Pinpoint the cell where the given text exists, returning its (X, Y) midpoint coordinate. 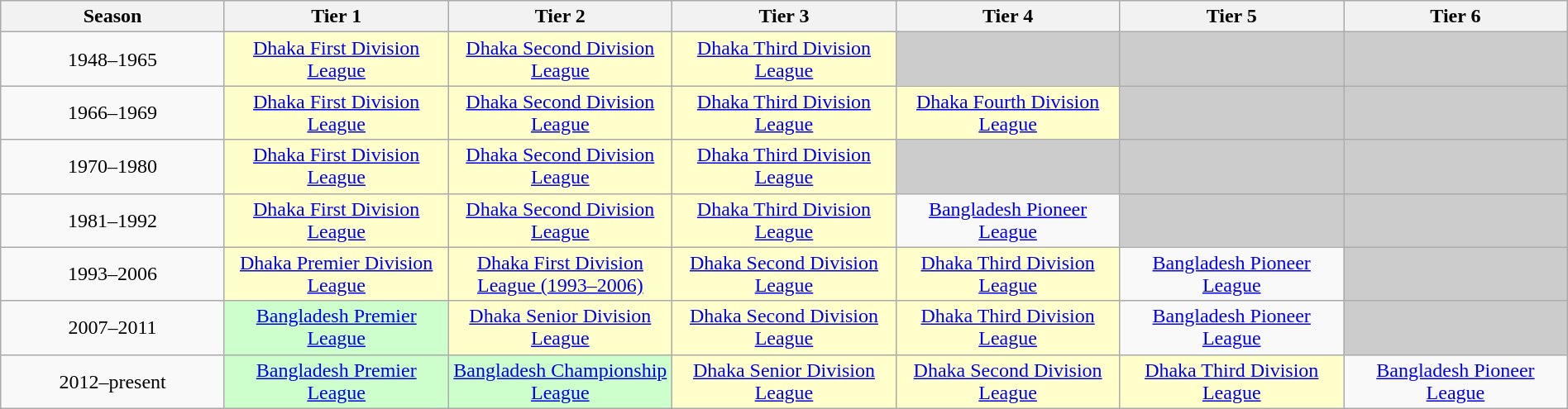
Tier 3 (784, 17)
1970–1980 (112, 167)
Tier 5 (1232, 17)
Tier 2 (561, 17)
Bangladesh Championship League (561, 382)
Tier 4 (1007, 17)
1993–2006 (112, 274)
Tier 6 (1456, 17)
Dhaka Fourth Division League (1007, 112)
Season (112, 17)
2007–2011 (112, 327)
Tier 1 (336, 17)
Dhaka Premier Division League (336, 274)
1966–1969 (112, 112)
1981–1992 (112, 220)
1948–1965 (112, 59)
2012–present (112, 382)
Dhaka First Division League (1993–2006) (561, 274)
